Find where the given text appears and provide that cell's center as (x, y) coordinate. 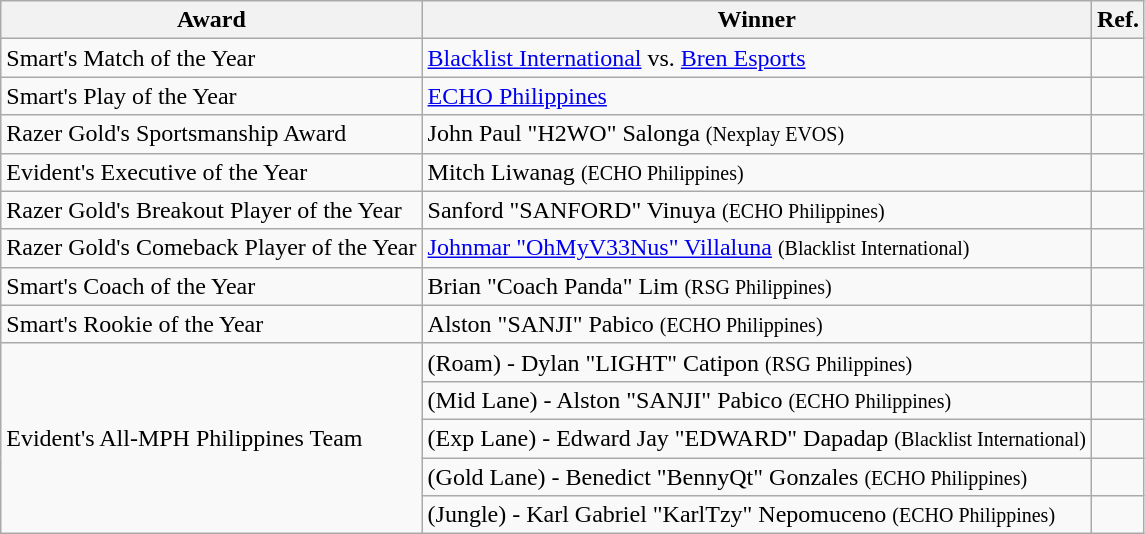
Smart's Play of the Year (212, 96)
Brian "Coach Panda" Lim (RSG Philippines) (756, 286)
Smart's Match of the Year (212, 58)
Evident's All-MPH Philippines Team (212, 438)
Razer Gold's Breakout Player of the Year (212, 210)
(Jungle) - Karl Gabriel "KarlTzy" Nepomuceno (ECHO Philippines) (756, 515)
Sanford "SANFORD" Vinuya (ECHO Philippines) (756, 210)
Winner (756, 20)
John Paul "H2WO" Salonga (Nexplay EVOS) (756, 134)
Mitch Liwanag (ECHO Philippines) (756, 172)
ECHO Philippines (756, 96)
Ref. (1118, 20)
Johnmar "OhMyV33Nus" Villaluna (Blacklist International) (756, 248)
(Mid Lane) - Alston "SANJI" Pabico (ECHO Philippines) (756, 400)
Smart's Rookie of the Year (212, 324)
(Roam) - Dylan "LIGHT" Catipon (RSG Philippines) (756, 362)
Smart's Coach of the Year (212, 286)
(Gold Lane) - Benedict "BennyQt" Gonzales (ECHO Philippines) (756, 477)
Razer Gold's Comeback Player of the Year (212, 248)
Blacklist International vs. Bren Esports (756, 58)
(Exp Lane) - Edward Jay "EDWARD" Dapadap (Blacklist International) (756, 438)
Razer Gold's Sportsmanship Award (212, 134)
Award (212, 20)
Evident's Executive of the Year (212, 172)
Alston "SANJI" Pabico (ECHO Philippines) (756, 324)
